Extract the (X, Y) coordinate from the center of the cell holding the provided text.  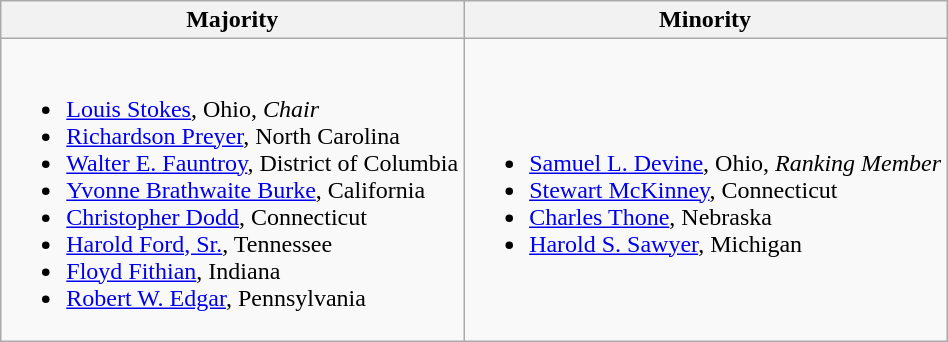
Minority (706, 20)
Majority (232, 20)
Samuel L. Devine, Ohio, Ranking MemberStewart McKinney, ConnecticutCharles Thone, NebraskaHarold S. Sawyer, Michigan (706, 190)
